Detect which cell encompasses the target text, then output its [x, y] center coordinate. 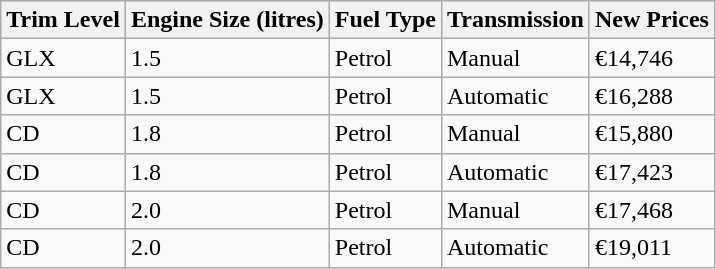
€14,746 [652, 58]
Transmission [515, 20]
Engine Size (litres) [227, 20]
New Prices [652, 20]
€16,288 [652, 96]
€15,880 [652, 134]
Fuel Type [385, 20]
€17,423 [652, 172]
Trim Level [64, 20]
€17,468 [652, 210]
€19,011 [652, 248]
